From the cell containing the given text, extract its center point as (X, Y) coordinate. 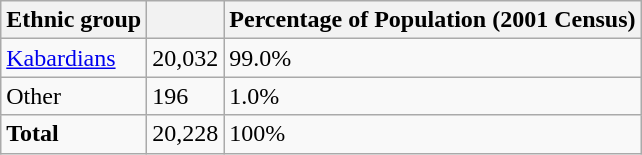
196 (186, 96)
20,032 (186, 58)
99.0% (432, 58)
Total (74, 134)
Other (74, 96)
Percentage of Population (2001 Census) (432, 20)
100% (432, 134)
Ethnic group (74, 20)
Kabardians (74, 58)
1.0% (432, 96)
20,228 (186, 134)
